Pinpoint the cell where the given text exists, returning its [X, Y] midpoint coordinate. 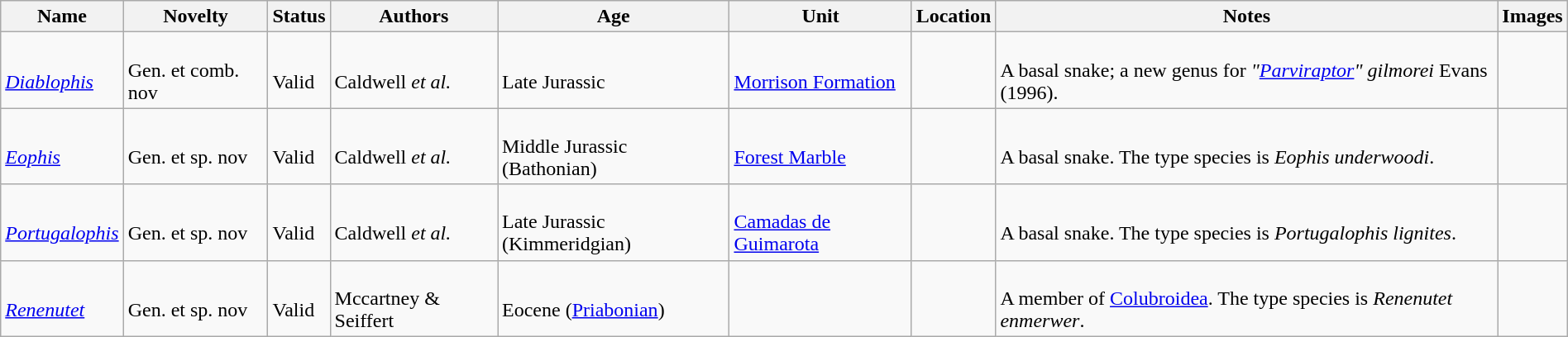
Diablophis [62, 70]
Images [1532, 17]
Camadas de Guimarota [820, 222]
Late Jurassic (Kimmeridgian) [614, 222]
Forest Marble [820, 146]
Renenutet [62, 298]
Age [614, 17]
Eocene (Priabonian) [614, 298]
Unit [820, 17]
Location [954, 17]
Name [62, 17]
A member of Colubroidea. The type species is Renenutet enmerwer. [1247, 298]
Middle Jurassic (Bathonian) [614, 146]
Morrison Formation [820, 70]
Status [299, 17]
Mccartney & Seiffert [414, 298]
Novelty [195, 17]
Authors [414, 17]
Portugalophis [62, 222]
Gen. et comb. nov [195, 70]
Late Jurassic [614, 70]
A basal snake; a new genus for "Parviraptor" gilmorei Evans (1996). [1247, 70]
Notes [1247, 17]
Eophis [62, 146]
A basal snake. The type species is Portugalophis lignites. [1247, 222]
A basal snake. The type species is Eophis underwoodi. [1247, 146]
